Locate the cell with the specified text and output its [X, Y] center coordinate. 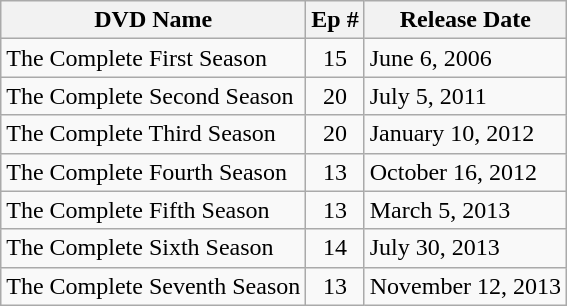
June 6, 2006 [465, 58]
July 5, 2011 [465, 96]
October 16, 2012 [465, 172]
The Complete Third Season [154, 134]
July 30, 2013 [465, 248]
The Complete Sixth Season [154, 248]
The Complete Seventh Season [154, 286]
November 12, 2013 [465, 286]
January 10, 2012 [465, 134]
DVD Name [154, 20]
The Complete Second Season [154, 96]
The Complete Fourth Season [154, 172]
Release Date [465, 20]
March 5, 2013 [465, 210]
The Complete First Season [154, 58]
15 [335, 58]
Ep # [335, 20]
The Complete Fifth Season [154, 210]
14 [335, 248]
